Identify which cell holds the provided text, then report its [x, y] central coordinate. 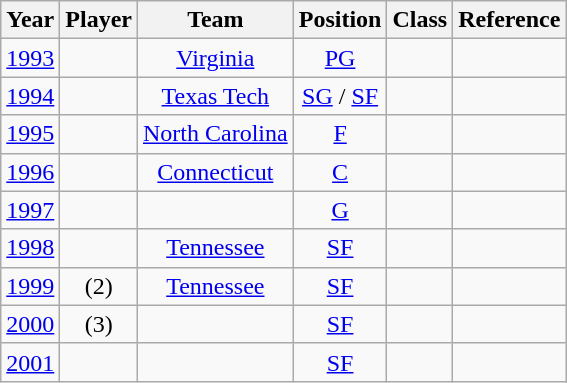
2001 [30, 362]
Year [30, 20]
1995 [30, 134]
1994 [30, 96]
Connecticut [216, 172]
1993 [30, 58]
Team [216, 20]
SG / SF [340, 96]
1999 [30, 286]
(3) [99, 324]
PG [340, 58]
Reference [510, 20]
Class [420, 20]
1996 [30, 172]
Player [99, 20]
1998 [30, 248]
Virginia [216, 58]
North Carolina [216, 134]
C [340, 172]
Position [340, 20]
1997 [30, 210]
G [340, 210]
Texas Tech [216, 96]
F [340, 134]
(2) [99, 286]
2000 [30, 324]
